Search for the cell housing the specified text and yield its (X, Y) center coordinate. 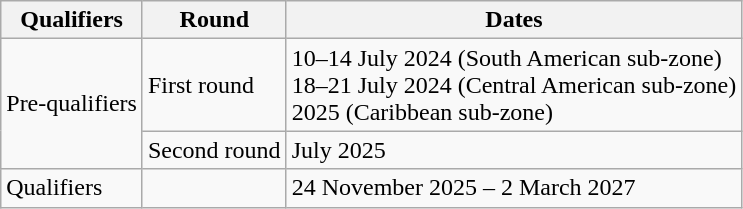
10–14 July 2024 (South American sub-zone)18–21 July 2024 (Central American sub-zone) 2025 (Caribbean sub-zone) (514, 85)
Pre-qualifiers (72, 104)
24 November 2025 – 2 March 2027 (514, 188)
Dates (514, 20)
Second round (214, 150)
July 2025 (514, 150)
Round (214, 20)
First round (214, 85)
